From the cell containing the given text, extract its center point as [X, Y] coordinate. 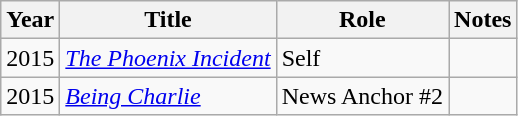
Year [30, 20]
Notes [483, 20]
Role [362, 20]
Title [168, 20]
Self [362, 58]
News Anchor #2 [362, 96]
Being Charlie [168, 96]
The Phoenix Incident [168, 58]
